Capture the cell that displays the provided text and extract its (x, y) central coordinate. 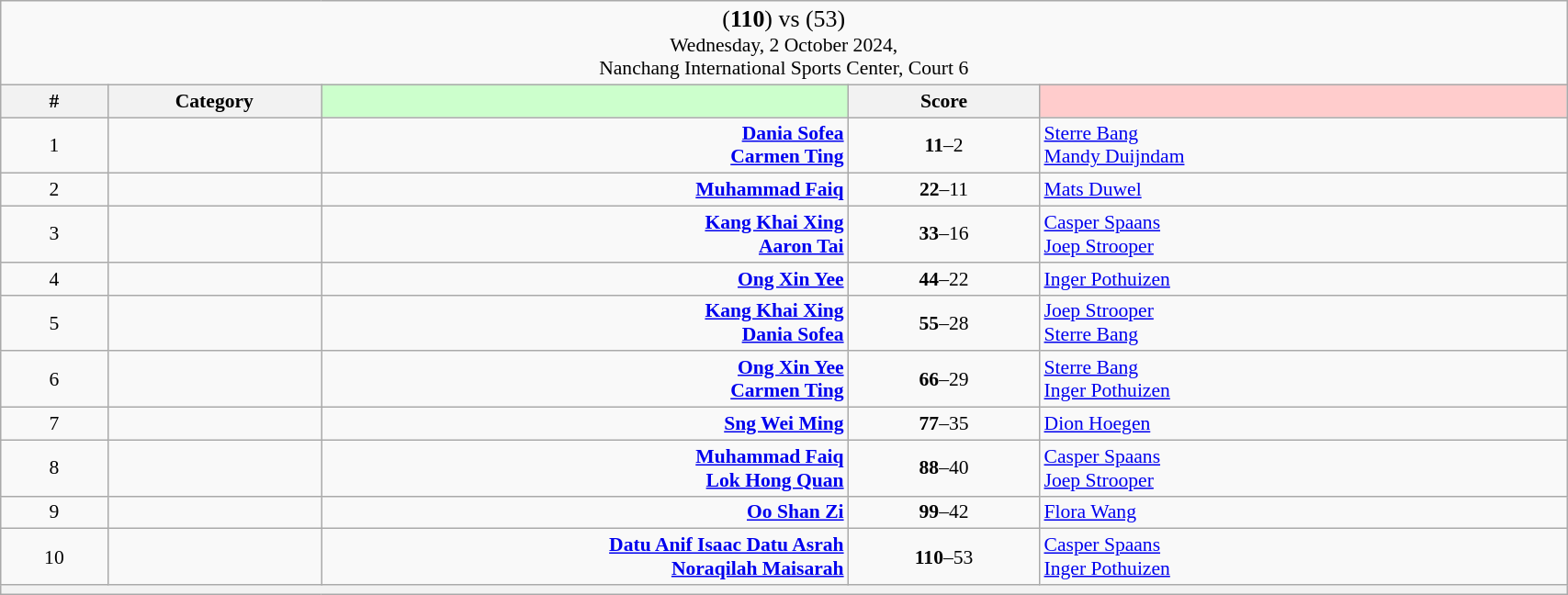
Dania Sofea Carmen Ting (585, 145)
88–40 (944, 468)
55–28 (944, 323)
Datu Anif Isaac Datu Asrah Noraqilah Maisarah (585, 556)
Ong Xin Yee (585, 279)
Kang Khai Xing Aaron Tai (585, 235)
Oo Shan Zi (585, 512)
Sng Wei Ming (585, 424)
4 (54, 279)
Score (944, 101)
8 (54, 468)
9 (54, 512)
Casper Spaans Inger Pothuizen (1303, 556)
Kang Khai Xing Dania Sofea (585, 323)
(110) vs (53)Wednesday, 2 October 2024, Nanchang International Sports Center, Court 6 (784, 42)
1 (54, 145)
7 (54, 424)
# (54, 101)
99–42 (944, 512)
10 (54, 556)
22–11 (944, 190)
110–53 (944, 556)
66–29 (944, 380)
Muhammad Faiq Lok Hong Quan (585, 468)
Category (215, 101)
3 (54, 235)
2 (54, 190)
33–16 (944, 235)
Ong Xin Yee Carmen Ting (585, 380)
Dion Hoegen (1303, 424)
Sterre Bang Inger Pothuizen (1303, 380)
Inger Pothuizen (1303, 279)
5 (54, 323)
11–2 (944, 145)
Mats Duwel (1303, 190)
Muhammad Faiq (585, 190)
Sterre Bang Mandy Duijndam (1303, 145)
Joep Strooper Sterre Bang (1303, 323)
44–22 (944, 279)
77–35 (944, 424)
6 (54, 380)
Flora Wang (1303, 512)
